Detect which cell encompasses the target text, then output its [x, y] center coordinate. 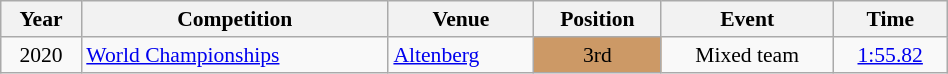
World Championships [234, 55]
2020 [42, 55]
Altenberg [460, 55]
3rd [598, 55]
Venue [460, 19]
Position [598, 19]
Mixed team [747, 55]
Year [42, 19]
Competition [234, 19]
Event [747, 19]
Time [890, 19]
1:55.82 [890, 55]
